Output the [x, y] coordinate of the center of the cell containing the given text.  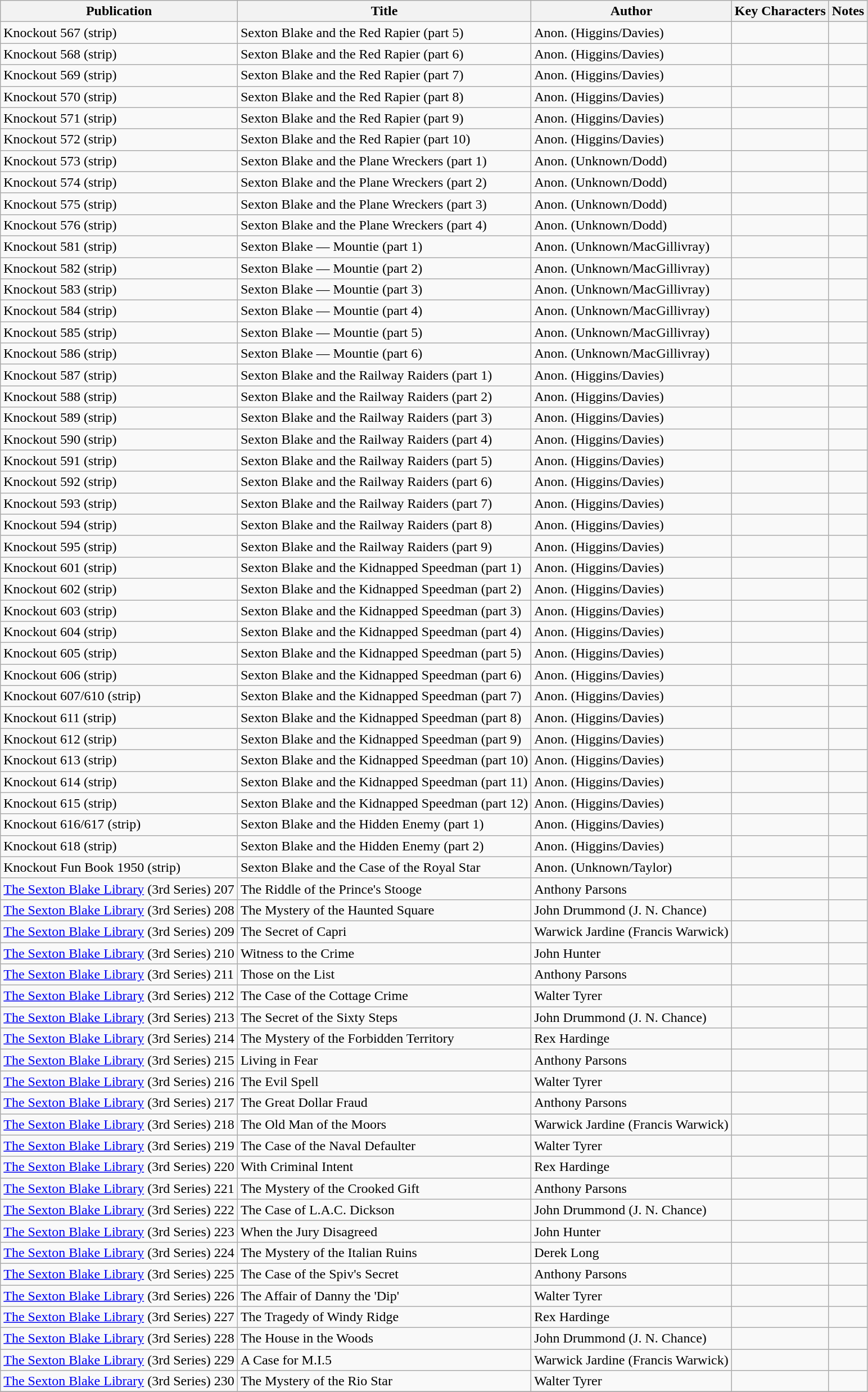
Sexton Blake — Mountie (part 4) [384, 311]
Knockout 612 (strip) [119, 739]
Sexton Blake and the Kidnapped Speedman (part 6) [384, 675]
Knockout 590 (strip) [119, 439]
Knockout 614 (strip) [119, 782]
The Sexton Blake Library (3rd Series) 230 [119, 1381]
Sexton Blake and the Kidnapped Speedman (part 9) [384, 739]
Knockout 570 (strip) [119, 97]
The Sexton Blake Library (3rd Series) 221 [119, 1188]
Sexton Blake and the Red Rapier (part 7) [384, 75]
The House in the Woods [384, 1339]
Sexton Blake — Mountie (part 3) [384, 290]
Sexton Blake and the Kidnapped Speedman (part 10) [384, 760]
Knockout 584 (strip) [119, 311]
Sexton Blake and the Red Rapier (part 6) [384, 54]
Knockout 591 (strip) [119, 461]
Knockout 575 (strip) [119, 204]
The Sexton Blake Library (3rd Series) 222 [119, 1210]
Sexton Blake and the Kidnapped Speedman (part 3) [384, 610]
The Sexton Blake Library (3rd Series) 219 [119, 1146]
The Sexton Blake Library (3rd Series) 216 [119, 1082]
Sexton Blake and the Plane Wreckers (part 1) [384, 161]
Sexton Blake and the Case of the Royal Star [384, 867]
The Case of the Naval Defaulter [384, 1146]
Knockout 574 (strip) [119, 182]
Sexton Blake — Mountie (part 5) [384, 332]
Sexton Blake and the Kidnapped Speedman (part 11) [384, 782]
Knockout 616/617 (strip) [119, 825]
Sexton Blake and the Railway Raiders (part 2) [384, 397]
The Sexton Blake Library (3rd Series) 208 [119, 910]
The Mystery of the Forbidden Territory [384, 1039]
Sexton Blake — Mountie (part 1) [384, 246]
Knockout 587 (strip) [119, 375]
Knockout 615 (strip) [119, 803]
Publication [119, 11]
The Old Man of the Moors [384, 1124]
Notes [848, 11]
The Sexton Blake Library (3rd Series) 218 [119, 1124]
Sexton Blake and the Railway Raiders (part 8) [384, 525]
The Secret of the Sixty Steps [384, 1017]
Sexton Blake and the Plane Wreckers (part 4) [384, 225]
Sexton Blake and the Railway Raiders (part 6) [384, 482]
The Sexton Blake Library (3rd Series) 211 [119, 975]
Knockout 618 (strip) [119, 846]
Sexton Blake and the Railway Raiders (part 3) [384, 418]
Knockout 593 (strip) [119, 503]
Knockout Fun Book 1950 (strip) [119, 867]
Sexton Blake and the Hidden Enemy (part 2) [384, 846]
Sexton Blake and the Red Rapier (part 8) [384, 97]
The Mystery of the Rio Star [384, 1381]
The Case of the Cottage Crime [384, 996]
Knockout 613 (strip) [119, 760]
With Criminal Intent [384, 1167]
Knockout 582 (strip) [119, 268]
Sexton Blake and the Railway Raiders (part 1) [384, 375]
The Sexton Blake Library (3rd Series) 210 [119, 953]
The Tragedy of Windy Ridge [384, 1317]
Knockout 586 (strip) [119, 354]
Sexton Blake and the Kidnapped Speedman (part 5) [384, 654]
Knockout 588 (strip) [119, 397]
Sexton Blake — Mountie (part 6) [384, 354]
Knockout 603 (strip) [119, 610]
Knockout 571 (strip) [119, 118]
Sexton Blake and the Railway Raiders (part 4) [384, 439]
Sexton Blake and the Kidnapped Speedman (part 8) [384, 718]
The Case of the Spiv's Secret [384, 1274]
Knockout 567 (strip) [119, 33]
Knockout 583 (strip) [119, 290]
The Sexton Blake Library (3rd Series) 223 [119, 1231]
The Evil Spell [384, 1082]
The Sexton Blake Library (3rd Series) 213 [119, 1017]
The Sexton Blake Library (3rd Series) 209 [119, 931]
The Sexton Blake Library (3rd Series) 229 [119, 1360]
The Mystery of the Crooked Gift [384, 1188]
Sexton Blake and the Plane Wreckers (part 2) [384, 182]
The Great Dollar Fraud [384, 1103]
The Sexton Blake Library (3rd Series) 215 [119, 1060]
Knockout 585 (strip) [119, 332]
Sexton Blake and the Red Rapier (part 5) [384, 33]
Knockout 601 (strip) [119, 567]
Knockout 602 (strip) [119, 589]
Sexton Blake and the Plane Wreckers (part 3) [384, 204]
Witness to the Crime [384, 953]
A Case for M.I.5 [384, 1360]
Sexton Blake — Mountie (part 2) [384, 268]
Derek Long [632, 1253]
Sexton Blake and the Hidden Enemy (part 1) [384, 825]
The Sexton Blake Library (3rd Series) 225 [119, 1274]
Sexton Blake and the Red Rapier (part 9) [384, 118]
Author [632, 11]
Knockout 604 (strip) [119, 632]
Knockout 589 (strip) [119, 418]
Knockout 595 (strip) [119, 546]
The Sexton Blake Library (3rd Series) 224 [119, 1253]
The Sexton Blake Library (3rd Series) 214 [119, 1039]
Sexton Blake and the Kidnapped Speedman (part 1) [384, 567]
Those on the List [384, 975]
Knockout 611 (strip) [119, 718]
Knockout 581 (strip) [119, 246]
Sexton Blake and the Railway Raiders (part 9) [384, 546]
The Sexton Blake Library (3rd Series) 226 [119, 1295]
The Mystery of the Italian Ruins [384, 1253]
Knockout 605 (strip) [119, 654]
The Secret of Capri [384, 931]
Knockout 576 (strip) [119, 225]
Knockout 572 (strip) [119, 139]
Knockout 569 (strip) [119, 75]
Knockout 568 (strip) [119, 54]
Title [384, 11]
The Sexton Blake Library (3rd Series) 220 [119, 1167]
The Affair of Danny the 'Dip' [384, 1295]
Sexton Blake and the Kidnapped Speedman (part 4) [384, 632]
When the Jury Disagreed [384, 1231]
Key Characters [780, 11]
Living in Fear [384, 1060]
Knockout 592 (strip) [119, 482]
Sexton Blake and the Railway Raiders (part 7) [384, 503]
The Sexton Blake Library (3rd Series) 212 [119, 996]
The Sexton Blake Library (3rd Series) 217 [119, 1103]
Knockout 606 (strip) [119, 675]
Anon. (Unknown/Taylor) [632, 867]
Sexton Blake and the Railway Raiders (part 5) [384, 461]
The Sexton Blake Library (3rd Series) 207 [119, 889]
Knockout 594 (strip) [119, 525]
The Mystery of the Haunted Square [384, 910]
Knockout 573 (strip) [119, 161]
Sexton Blake and the Kidnapped Speedman (part 2) [384, 589]
Knockout 607/610 (strip) [119, 696]
The Sexton Blake Library (3rd Series) 227 [119, 1317]
The Case of L.A.C. Dickson [384, 1210]
Sexton Blake and the Kidnapped Speedman (part 7) [384, 696]
Sexton Blake and the Kidnapped Speedman (part 12) [384, 803]
The Sexton Blake Library (3rd Series) 228 [119, 1339]
Sexton Blake and the Red Rapier (part 10) [384, 139]
The Riddle of the Prince's Stooge [384, 889]
